Provide the (x, y) coordinate of the cell's center where the given text is located.  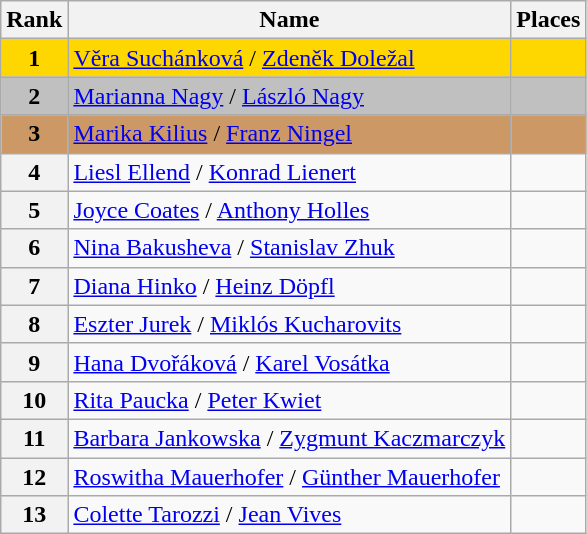
Rita Paucka / Peter Kwiet (290, 400)
Nina Bakusheva / Stanislav Zhuk (290, 248)
1 (34, 58)
4 (34, 172)
6 (34, 248)
7 (34, 286)
Barbara Jankowska / Zygmunt Kaczmarczyk (290, 438)
Diana Hinko / Heinz Döpfl (290, 286)
Marianna Nagy / László Nagy (290, 96)
Liesl Ellend / Konrad Lienert (290, 172)
13 (34, 515)
2 (34, 96)
Hana Dvořáková / Karel Vosátka (290, 362)
10 (34, 400)
Name (290, 20)
11 (34, 438)
Rank (34, 20)
Eszter Jurek / Miklós Kucharovits (290, 324)
Places (548, 20)
12 (34, 477)
5 (34, 210)
3 (34, 134)
Colette Tarozzi / Jean Vives (290, 515)
8 (34, 324)
9 (34, 362)
Roswitha Mauerhofer / Günther Mauerhofer (290, 477)
Joyce Coates / Anthony Holles (290, 210)
Věra Suchánková / Zdeněk Doležal (290, 58)
Marika Kilius / Franz Ningel (290, 134)
